Capture the cell that displays the provided text and extract its [x, y] central coordinate. 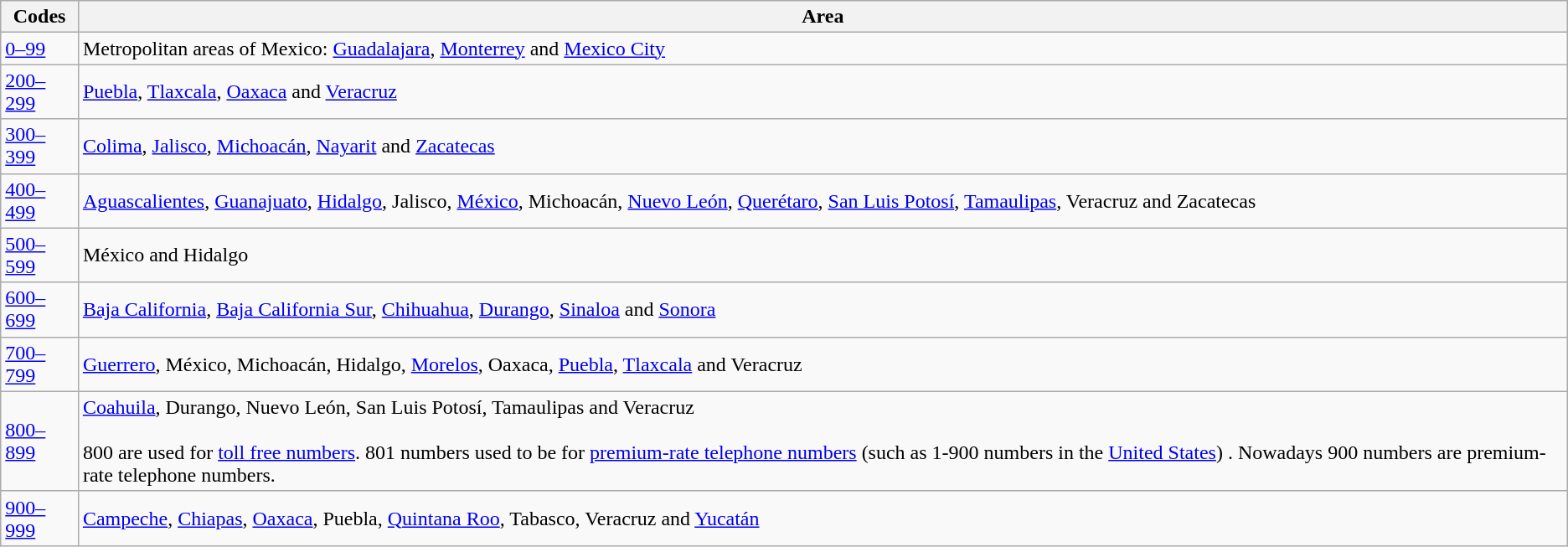
500–599 [40, 255]
Codes [40, 17]
Puebla, Tlaxcala, Oaxaca and Veracruz [823, 92]
700–799 [40, 364]
Aguascalientes, Guanajuato, Hidalgo, Jalisco, México, Michoacán, Nuevo León, Querétaro, San Luis Potosí, Tamaulipas, Veracruz and Zacatecas [823, 201]
0–99 [40, 49]
México and Hidalgo [823, 255]
Metropolitan areas of Mexico: Guadalajara, Monterrey and Mexico City [823, 49]
800–899 [40, 441]
200–299 [40, 92]
600–699 [40, 310]
Guerrero, México, Michoacán, Hidalgo, Morelos, Oaxaca, Puebla, Tlaxcala and Veracruz [823, 364]
Campeche, Chiapas, Oaxaca, Puebla, Quintana Roo, Tabasco, Veracruz and Yucatán [823, 518]
Colima, Jalisco, Michoacán, Nayarit and Zacatecas [823, 146]
900–999 [40, 518]
Area [823, 17]
300–399 [40, 146]
400–499 [40, 201]
Baja California, Baja California Sur, Chihuahua, Durango, Sinaloa and Sonora [823, 310]
